From the cell containing the given text, extract its center point as (x, y) coordinate. 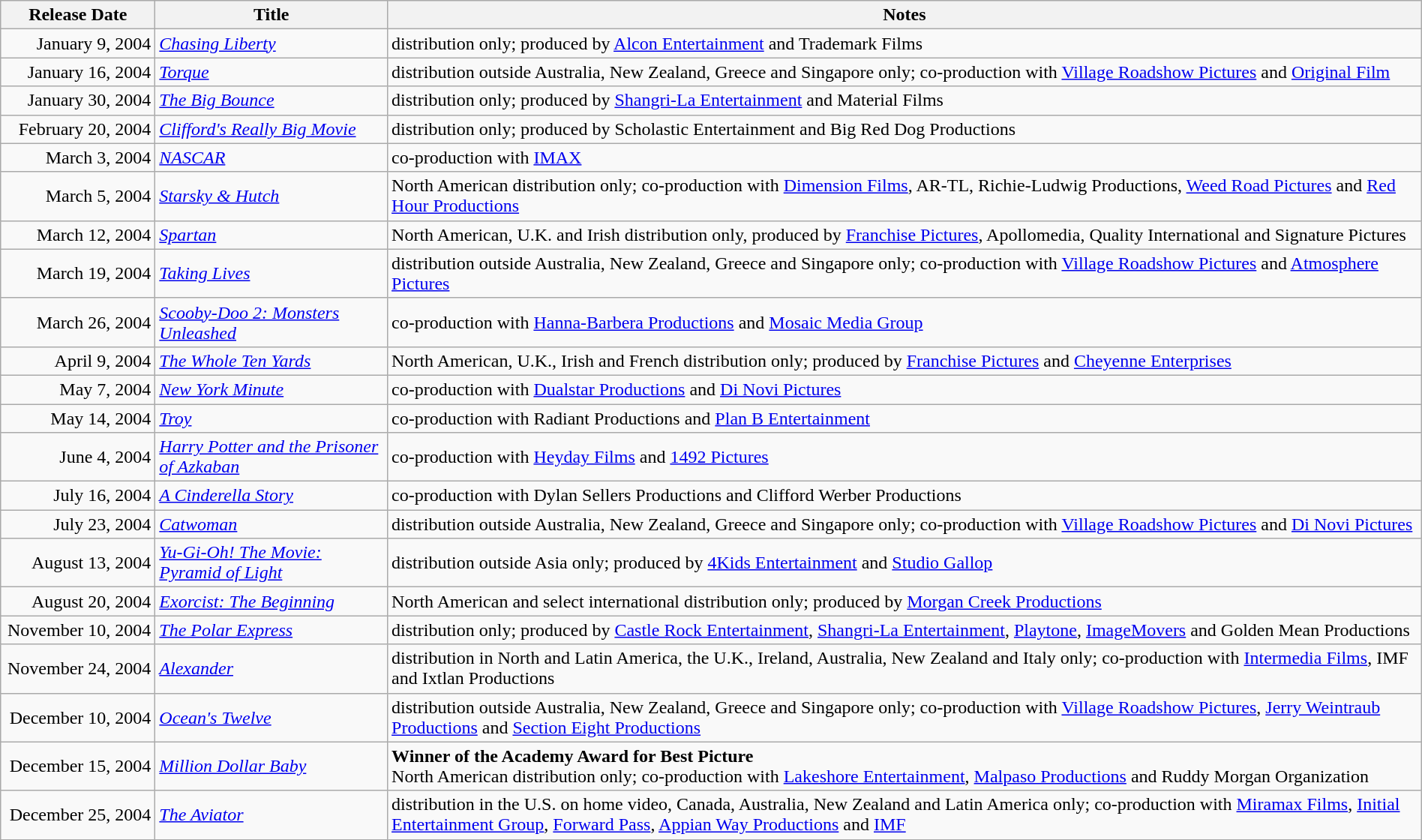
co-production with IMAX (904, 157)
May 14, 2004 (78, 418)
distribution outside Asia only; produced by 4Kids Entertainment and Studio Gallop (904, 562)
March 12, 2004 (78, 235)
New York Minute (271, 389)
Yu-Gi-Oh! The Movie: Pyramid of Light (271, 562)
March 5, 2004 (78, 196)
Troy (271, 418)
Alexander (271, 669)
The Big Bounce (271, 100)
North American, U.K. and Irish distribution only, produced by Franchise Pictures, Apollomedia, Quality International and Signature Pictures (904, 235)
Catwoman (271, 524)
distribution outside Australia, New Zealand, Greece and Singapore only; co-production with Village Roadshow Pictures and Atmosphere Pictures (904, 273)
distribution only; produced by Scholastic Entertainment and Big Red Dog Productions (904, 129)
Ocean's Twelve (271, 717)
The Aviator (271, 814)
Taking Lives (271, 273)
co-production with Heyday Films and 1492 Pictures (904, 457)
July 16, 2004 (78, 496)
distribution only; produced by Shangri-La Entertainment and Material Films (904, 100)
A Cinderella Story (271, 496)
March 19, 2004 (78, 273)
January 9, 2004 (78, 43)
Scooby-Doo 2: Monsters Unleashed (271, 322)
December 15, 2004 (78, 766)
December 25, 2004 (78, 814)
NASCAR (271, 157)
January 30, 2004 (78, 100)
distribution outside Australia, New Zealand, Greece and Singapore only; co-production with Village Roadshow Pictures and Original Film (904, 72)
February 20, 2004 (78, 129)
March 3, 2004 (78, 157)
North American distribution only; co-production with Dimension Films, AR-TL, Richie-Ludwig Productions, Weed Road Pictures and Red Hour Productions (904, 196)
distribution outside Australia, New Zealand, Greece and Singapore only; co-production with Village Roadshow Pictures and Di Novi Pictures (904, 524)
April 9, 2004 (78, 361)
The Polar Express (271, 630)
December 10, 2004 (78, 717)
co-production with Hanna-Barbera Productions and Mosaic Media Group (904, 322)
Release Date (78, 15)
June 4, 2004 (78, 457)
November 10, 2004 (78, 630)
August 20, 2004 (78, 601)
August 13, 2004 (78, 562)
Starsky & Hutch (271, 196)
distribution only; produced by Alcon Entertainment and Trademark Films (904, 43)
Notes (904, 15)
Exorcist: The Beginning (271, 601)
Chasing Liberty (271, 43)
November 24, 2004 (78, 669)
January 16, 2004 (78, 72)
Clifford's Really Big Movie (271, 129)
co-production with Radiant Productions and Plan B Entertainment (904, 418)
Harry Potter and the Prisoner of Azkaban (271, 457)
North American, U.K., Irish and French distribution only; produced by Franchise Pictures and Cheyenne Enterprises (904, 361)
co-production with Dylan Sellers Productions and Clifford Werber Productions (904, 496)
Title (271, 15)
May 7, 2004 (78, 389)
July 23, 2004 (78, 524)
March 26, 2004 (78, 322)
Torque (271, 72)
distribution only; produced by Castle Rock Entertainment, Shangri-La Entertainment, Playtone, ImageMovers and Golden Mean Productions (904, 630)
Spartan (271, 235)
The Whole Ten Yards (271, 361)
Million Dollar Baby (271, 766)
co-production with Dualstar Productions and Di Novi Pictures (904, 389)
North American and select international distribution only; produced by Morgan Creek Productions (904, 601)
